Output the (x, y) coordinate of the center of the cell containing the given text.  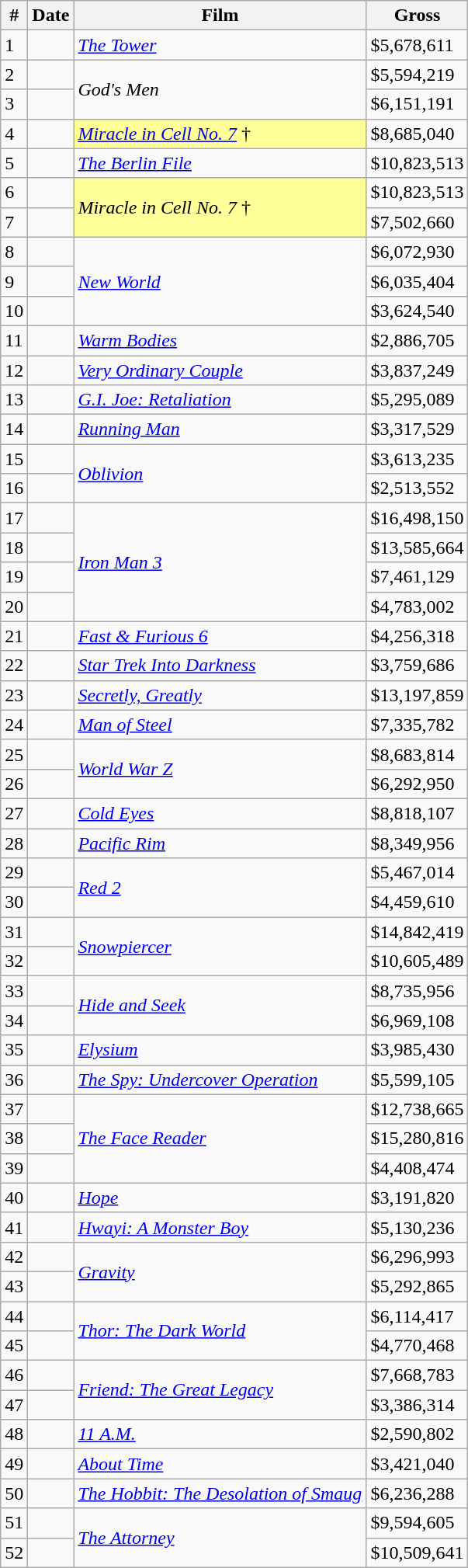
Cold Eyes (220, 813)
Warm Bodies (220, 340)
Fast & Furious 6 (220, 636)
35 (14, 1050)
11 (14, 340)
$4,459,610 (418, 902)
$2,513,552 (418, 488)
$8,735,956 (418, 991)
1 (14, 45)
32 (14, 961)
New World (220, 281)
34 (14, 1020)
$6,969,108 (418, 1020)
$3,613,235 (418, 459)
$6,035,404 (418, 281)
Red 2 (220, 888)
$6,296,993 (418, 1257)
$13,197,859 (418, 695)
Gravity (220, 1271)
$6,236,288 (418, 1493)
Pacific Rim (220, 843)
21 (14, 636)
$7,502,660 (418, 222)
$5,130,236 (418, 1227)
$3,421,040 (418, 1464)
Man of Steel (220, 725)
$3,386,314 (418, 1405)
19 (14, 577)
Oblivion (220, 474)
The Spy: Undercover Operation (220, 1080)
$7,668,783 (418, 1375)
29 (14, 873)
51 (14, 1523)
14 (14, 429)
10 (14, 311)
Secretly, Greatly (220, 695)
Film (220, 16)
Thor: The Dark World (220, 1331)
$5,295,089 (418, 400)
$8,685,040 (418, 134)
44 (14, 1316)
# (14, 16)
30 (14, 902)
$3,837,249 (418, 370)
$2,590,802 (418, 1434)
Date (51, 16)
The Tower (220, 45)
$13,585,664 (418, 548)
$3,624,540 (418, 311)
$6,114,417 (418, 1316)
39 (14, 1168)
Star Trek Into Darkness (220, 666)
4 (14, 134)
11 A.M. (220, 1434)
52 (14, 1552)
$2,886,705 (418, 340)
Hwayi: A Monster Boy (220, 1227)
$5,599,105 (418, 1080)
Running Man (220, 429)
3 (14, 104)
$14,842,419 (418, 932)
41 (14, 1227)
23 (14, 695)
$3,191,820 (418, 1198)
20 (14, 607)
9 (14, 281)
7 (14, 222)
Hide and Seek (220, 1006)
$5,292,865 (418, 1286)
About Time (220, 1464)
$4,408,474 (418, 1168)
$10,605,489 (418, 961)
$5,467,014 (418, 873)
$6,151,191 (418, 104)
$3,985,430 (418, 1050)
$4,770,468 (418, 1346)
37 (14, 1109)
16 (14, 488)
$3,317,529 (418, 429)
G.I. Joe: Retaliation (220, 400)
36 (14, 1080)
33 (14, 991)
42 (14, 1257)
$9,594,605 (418, 1523)
24 (14, 725)
$8,349,956 (418, 843)
$4,256,318 (418, 636)
15 (14, 459)
48 (14, 1434)
38 (14, 1139)
46 (14, 1375)
$4,783,002 (418, 607)
Very Ordinary Couple (220, 370)
49 (14, 1464)
50 (14, 1493)
2 (14, 75)
40 (14, 1198)
12 (14, 370)
17 (14, 518)
45 (14, 1346)
$7,461,129 (418, 577)
22 (14, 666)
The Face Reader (220, 1139)
$7,335,782 (418, 725)
Friend: The Great Legacy (220, 1390)
$6,072,930 (418, 252)
Hope (220, 1198)
27 (14, 813)
$10,509,641 (418, 1552)
$8,818,107 (418, 813)
$16,498,150 (418, 518)
18 (14, 548)
43 (14, 1286)
47 (14, 1405)
Snowpiercer (220, 947)
The Attorney (220, 1538)
13 (14, 400)
The Berlin File (220, 163)
The Hobbit: The Desolation of Smaug (220, 1493)
$12,738,665 (418, 1109)
8 (14, 252)
26 (14, 784)
Elysium (220, 1050)
6 (14, 193)
God's Men (220, 89)
31 (14, 932)
World War Z (220, 769)
$3,759,686 (418, 666)
5 (14, 163)
$8,683,814 (418, 754)
$5,594,219 (418, 75)
Gross (418, 16)
$6,292,950 (418, 784)
Iron Man 3 (220, 562)
$15,280,816 (418, 1139)
28 (14, 843)
$5,678,611 (418, 45)
25 (14, 754)
